Output the (X, Y) coordinate of the center of the cell containing the given text.  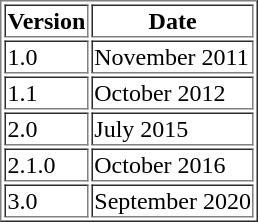
September 2020 (172, 200)
October 2012 (172, 92)
2.1.0 (46, 164)
Date (172, 20)
3.0 (46, 200)
October 2016 (172, 164)
1.1 (46, 92)
Version (46, 20)
November 2011 (172, 56)
1.0 (46, 56)
July 2015 (172, 128)
2.0 (46, 128)
